Capture the cell that displays the provided text and extract its [x, y] central coordinate. 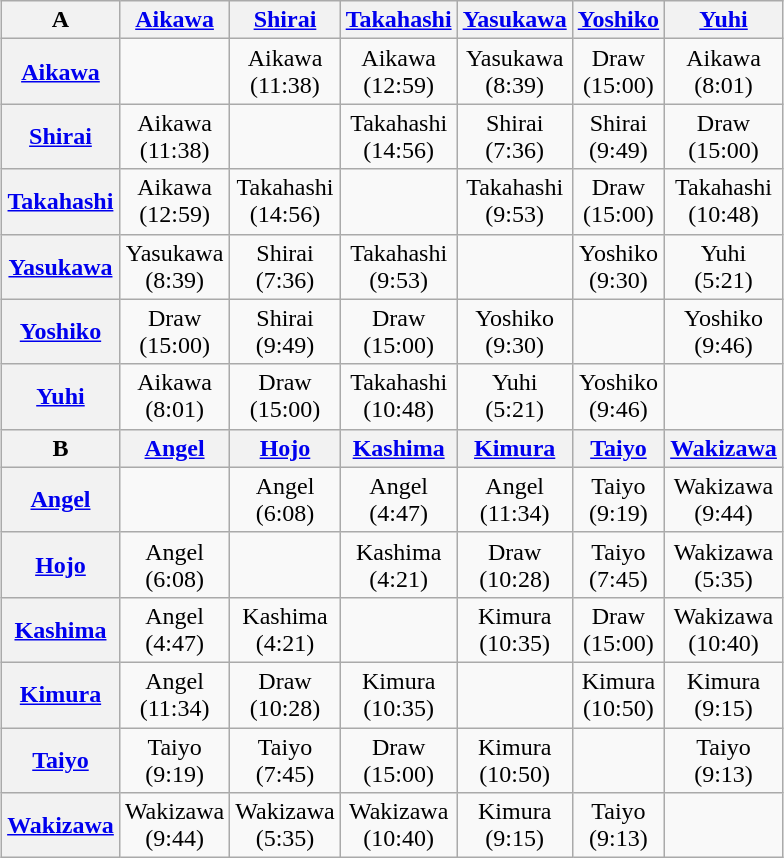
A [61, 20]
B [61, 448]
